Scan for the cell matching the given text and deliver its (X, Y) coordinate at center. 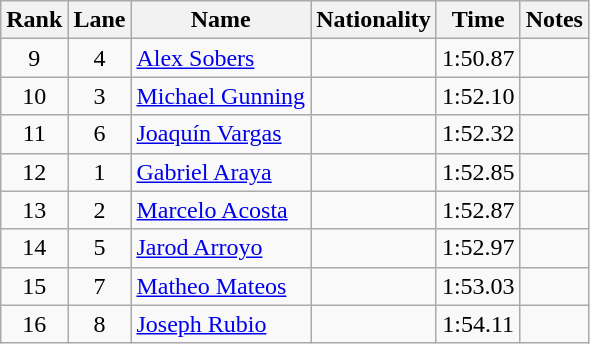
Time (478, 20)
Matheo Mateos (221, 286)
1:52.85 (478, 172)
6 (100, 134)
14 (34, 248)
3 (100, 96)
Michael Gunning (221, 96)
10 (34, 96)
2 (100, 210)
1 (100, 172)
Nationality (374, 20)
Marcelo Acosta (221, 210)
Joseph Rubio (221, 324)
1:52.32 (478, 134)
Notes (554, 20)
Rank (34, 20)
13 (34, 210)
8 (100, 324)
Jarod Arroyo (221, 248)
Alex Sobers (221, 58)
1:52.97 (478, 248)
1:52.10 (478, 96)
Gabriel Araya (221, 172)
Name (221, 20)
1:53.03 (478, 286)
1:54.11 (478, 324)
1:50.87 (478, 58)
12 (34, 172)
15 (34, 286)
1:52.87 (478, 210)
5 (100, 248)
11 (34, 134)
16 (34, 324)
7 (100, 286)
Joaquín Vargas (221, 134)
4 (100, 58)
Lane (100, 20)
9 (34, 58)
